Locate the cell with the specified text and output its (x, y) center coordinate. 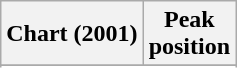
Peakposition (189, 34)
Chart (2001) (72, 34)
